Return the [X, Y] coordinate for the center point of the cell that contains the specified text.  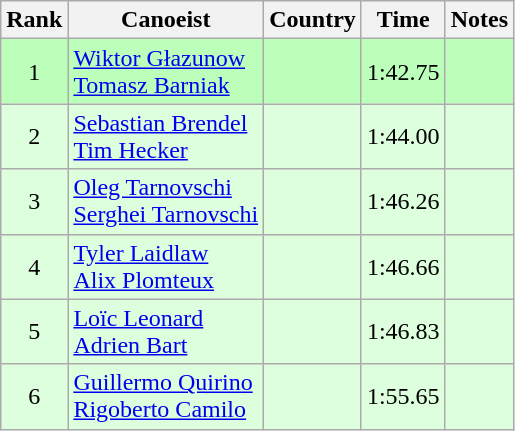
1:42.75 [403, 72]
1 [34, 72]
Notes [479, 20]
1:44.00 [403, 136]
1:46.66 [403, 266]
4 [34, 266]
Guillermo QuirinoRigoberto Camilo [166, 396]
2 [34, 136]
1:46.26 [403, 202]
Country [313, 20]
Sebastian BrendelTim Hecker [166, 136]
Loïc LeonardAdrien Bart [166, 332]
Oleg TarnovschiSerghei Tarnovschi [166, 202]
3 [34, 202]
1:55.65 [403, 396]
Wiktor GłazunowTomasz Barniak [166, 72]
5 [34, 332]
Tyler LaidlawAlix Plomteux [166, 266]
Rank [34, 20]
1:46.83 [403, 332]
Time [403, 20]
6 [34, 396]
Canoeist [166, 20]
